Provide the [x, y] coordinate of the cell's center where the given text is located.  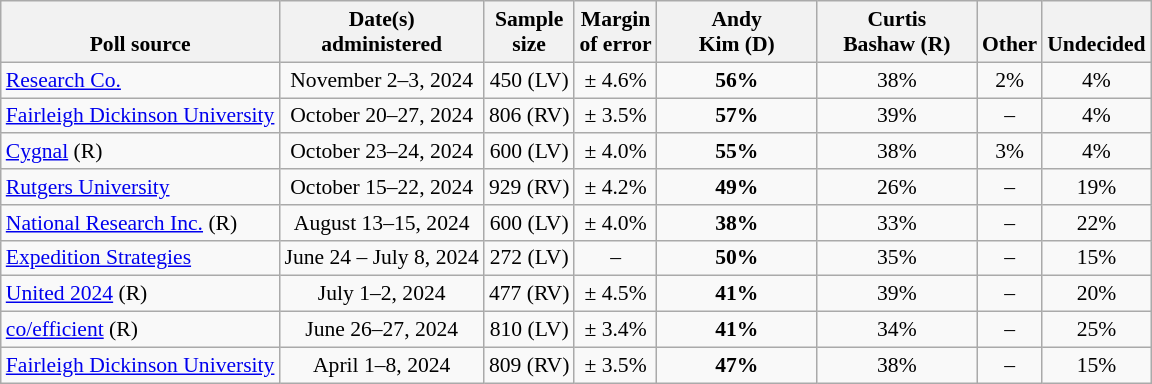
June 24 – July 8, 2024 [381, 258]
Poll source [140, 32]
3% [1010, 152]
272 (LV) [530, 258]
2% [1010, 80]
22% [1096, 223]
Rutgers University [140, 187]
806 (RV) [530, 116]
Samplesize [530, 32]
co/efficient (R) [140, 330]
Undecided [1096, 32]
809 (RV) [530, 365]
20% [1096, 294]
Expedition Strategies [140, 258]
October 20–27, 2024 [381, 116]
810 (LV) [530, 330]
United 2024 (R) [140, 294]
56% [737, 80]
August 13–15, 2024 [381, 223]
Research Co. [140, 80]
477 (RV) [530, 294]
Other [1010, 32]
± 4.2% [615, 187]
Cygnal (R) [140, 152]
± 4.6% [615, 80]
National Research Inc. (R) [140, 223]
33% [897, 223]
26% [897, 187]
± 3.4% [615, 330]
35% [897, 258]
19% [1096, 187]
October 23–24, 2024 [381, 152]
July 1–2, 2024 [381, 294]
October 15–22, 2024 [381, 187]
November 2–3, 2024 [381, 80]
April 1–8, 2024 [381, 365]
55% [737, 152]
929 (RV) [530, 187]
Date(s)administered [381, 32]
47% [737, 365]
25% [1096, 330]
50% [737, 258]
June 26–27, 2024 [381, 330]
57% [737, 116]
Marginof error [615, 32]
49% [737, 187]
450 (LV) [530, 80]
CurtisBashaw (R) [897, 32]
± 4.5% [615, 294]
AndyKim (D) [737, 32]
34% [897, 330]
